From the cell containing the given text, extract its center point as [X, Y] coordinate. 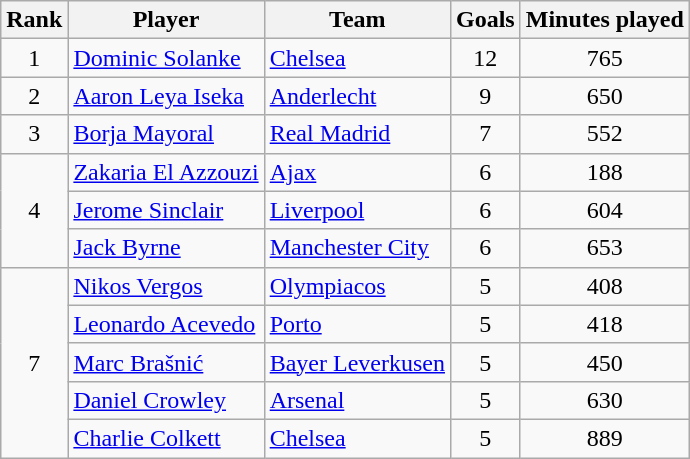
Goals [485, 20]
653 [604, 248]
4 [34, 210]
12 [485, 58]
Jerome Sinclair [166, 210]
Arsenal [357, 400]
Olympiacos [357, 286]
9 [485, 96]
Player [166, 20]
408 [604, 286]
Jack Byrne [166, 248]
889 [604, 438]
Leonardo Acevedo [166, 324]
Manchester City [357, 248]
1 [34, 58]
552 [604, 134]
Zakaria El Azzouzi [166, 172]
650 [604, 96]
Real Madrid [357, 134]
Minutes played [604, 20]
Nikos Vergos [166, 286]
Aaron Leya Iseka [166, 96]
Charlie Colkett [166, 438]
Bayer Leverkusen [357, 362]
Rank [34, 20]
Porto [357, 324]
188 [604, 172]
Anderlecht [357, 96]
3 [34, 134]
Borja Mayoral [166, 134]
Marc Brašnić [166, 362]
2 [34, 96]
Ajax [357, 172]
418 [604, 324]
Daniel Crowley [166, 400]
630 [604, 400]
Team [357, 20]
Liverpool [357, 210]
765 [604, 58]
Dominic Solanke [166, 58]
450 [604, 362]
604 [604, 210]
